Capture the cell that displays the provided text and extract its (x, y) central coordinate. 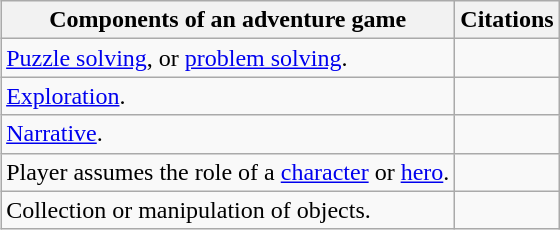
Collection or manipulation of objects. (228, 210)
Player assumes the role of a character or hero. (228, 172)
Narrative. (228, 134)
Puzzle solving, or problem solving. (228, 58)
Citations (507, 20)
Components of an adventure game (228, 20)
Exploration. (228, 96)
